Return (x, y) of the center of cell containing provided text 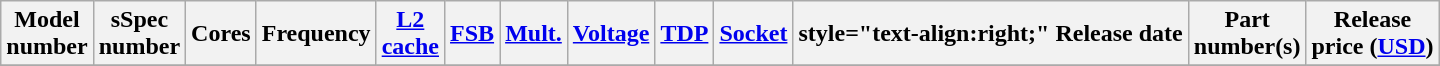
style="text-align:right;" Release date (990, 34)
Voltage (611, 34)
FSB (472, 34)
Socket (754, 34)
Partnumber(s) (1247, 34)
Mult. (534, 34)
Frequency (316, 34)
TDP (684, 34)
Releaseprice (USD) (1372, 34)
sSpecnumber (139, 34)
L2cache (410, 34)
Cores (222, 34)
Modelnumber (47, 34)
